Extract the [x, y] coordinate from the center of the cell holding the provided text.  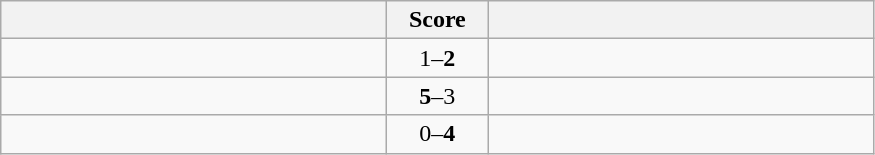
0–4 [438, 134]
5–3 [438, 96]
Score [438, 20]
1–2 [438, 58]
